Return (X, Y) of the center of cell containing provided text 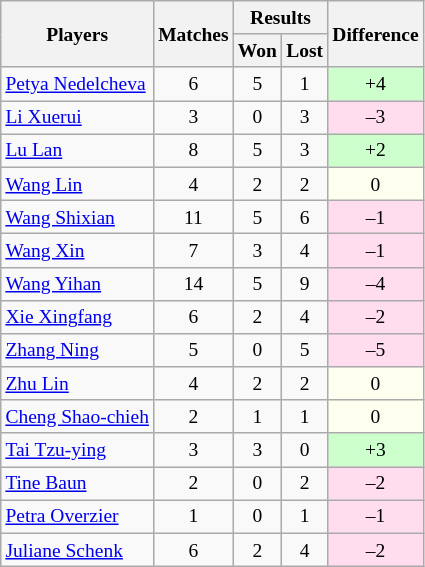
Cheng Shao-chieh (78, 416)
Wang Xin (78, 250)
Xie Xingfang (78, 316)
Zhang Ning (78, 350)
Wang Yihan (78, 284)
–4 (376, 284)
+4 (376, 84)
Zhu Lin (78, 384)
+3 (376, 450)
9 (305, 284)
Tai Tzu-ying (78, 450)
8 (194, 150)
Li Xuerui (78, 118)
Players (78, 34)
–5 (376, 350)
+2 (376, 150)
Juliane Schenk (78, 550)
Lu Lan (78, 150)
Wang Shixian (78, 216)
Difference (376, 34)
–3 (376, 118)
Wang Lin (78, 184)
7 (194, 250)
Lost (305, 50)
Petya Nedelcheva (78, 84)
Results (280, 18)
Won (257, 50)
Matches (194, 34)
14 (194, 284)
Petra Overzier (78, 516)
Tine Baun (78, 484)
11 (194, 216)
